Provide the (x, y) coordinate of the cell's center where the given text is located.  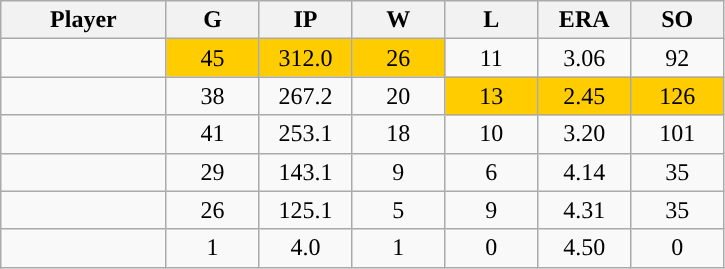
4.31 (584, 210)
45 (212, 58)
312.0 (306, 58)
4.50 (584, 248)
41 (212, 134)
267.2 (306, 96)
10 (492, 134)
ERA (584, 20)
92 (678, 58)
L (492, 20)
G (212, 20)
3.06 (584, 58)
SO (678, 20)
29 (212, 172)
125.1 (306, 210)
18 (398, 134)
W (398, 20)
20 (398, 96)
Player (84, 20)
5 (398, 210)
13 (492, 96)
3.20 (584, 134)
6 (492, 172)
143.1 (306, 172)
38 (212, 96)
IP (306, 20)
2.45 (584, 96)
4.14 (584, 172)
11 (492, 58)
253.1 (306, 134)
4.0 (306, 248)
126 (678, 96)
101 (678, 134)
